Return (x, y) of the center of cell containing provided text 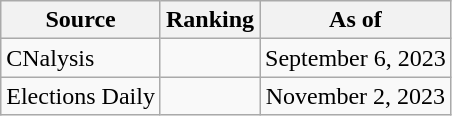
Source (81, 20)
CNalysis (81, 58)
Ranking (210, 20)
November 2, 2023 (356, 96)
As of (356, 20)
Elections Daily (81, 96)
September 6, 2023 (356, 58)
